Extract the [x, y] coordinate from the center of the cell holding the provided text.  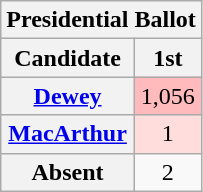
1st [168, 58]
2 [168, 172]
Absent [68, 172]
Dewey [68, 96]
Candidate [68, 58]
Presidential Ballot [102, 20]
1,056 [168, 96]
MacArthur [68, 134]
1 [168, 134]
